From the cell containing the given text, extract its center point as (X, Y) coordinate. 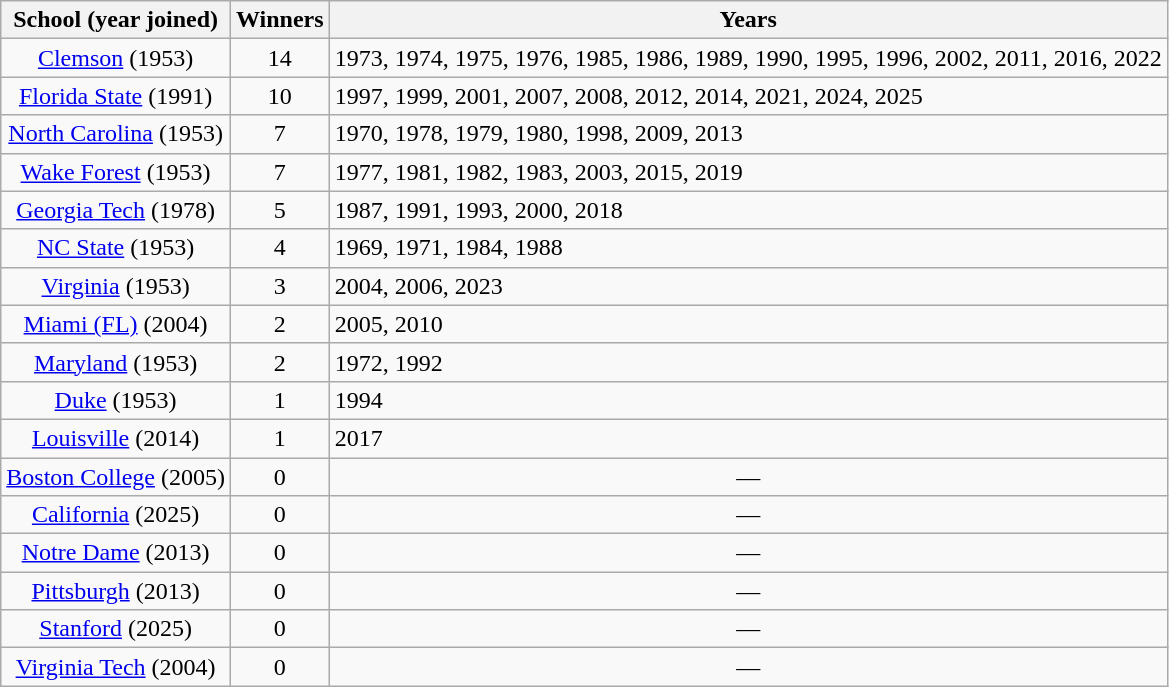
2017 (748, 438)
Virginia Tech (2004) (116, 667)
1969, 1971, 1984, 1988 (748, 248)
14 (280, 58)
Louisville (2014) (116, 438)
1977, 1981, 1982, 1983, 2003, 2015, 2019 (748, 172)
Duke (1953) (116, 400)
Years (748, 20)
4 (280, 248)
10 (280, 96)
Virginia (1953) (116, 286)
California (2025) (116, 515)
1997, 1999, 2001, 2007, 2008, 2012, 2014, 2021, 2024, 2025 (748, 96)
1987, 1991, 1993, 2000, 2018 (748, 210)
Maryland (1953) (116, 362)
Notre Dame (2013) (116, 553)
5 (280, 210)
2005, 2010 (748, 324)
NC State (1953) (116, 248)
1994 (748, 400)
Georgia Tech (1978) (116, 210)
1973, 1974, 1975, 1976, 1985, 1986, 1989, 1990, 1995, 1996, 2002, 2011, 2016, 2022 (748, 58)
North Carolina (1953) (116, 134)
School (year joined) (116, 20)
Boston College (2005) (116, 477)
2004, 2006, 2023 (748, 286)
Winners (280, 20)
Wake Forest (1953) (116, 172)
1970, 1978, 1979, 1980, 1998, 2009, 2013 (748, 134)
3 (280, 286)
Stanford (2025) (116, 629)
Florida State (1991) (116, 96)
1972, 1992 (748, 362)
Miami (FL) (2004) (116, 324)
Pittsburgh (2013) (116, 591)
Clemson (1953) (116, 58)
